Determine the (X, Y) coordinate at the center of the cell enclosing the given text.  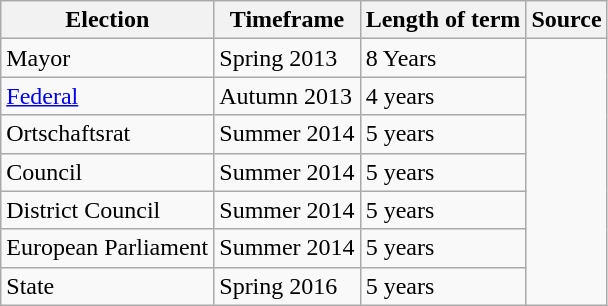
Length of term (443, 20)
District Council (108, 210)
Mayor (108, 58)
Ortschaftsrat (108, 134)
Autumn 2013 (287, 96)
European Parliament (108, 248)
Federal (108, 96)
Election (108, 20)
State (108, 286)
8 Years (443, 58)
Spring 2013 (287, 58)
Spring 2016 (287, 286)
4 years (443, 96)
Timeframe (287, 20)
Council (108, 172)
Source (566, 20)
